Determine the (X, Y) coordinate at the center of the cell enclosing the given text.  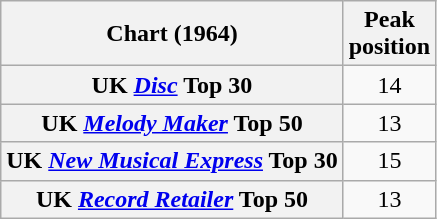
15 (389, 161)
UK New Musical Express Top 30 (172, 161)
UK Disc Top 30 (172, 85)
Chart (1964) (172, 34)
UK Melody Maker Top 50 (172, 123)
UK Record Retailer Top 50 (172, 199)
14 (389, 85)
Peakposition (389, 34)
